Return [X, Y] of the center of cell containing provided text 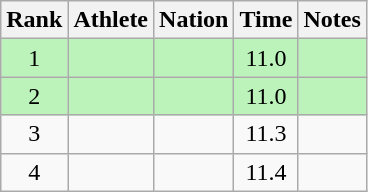
1 [34, 58]
11.4 [266, 172]
11.3 [266, 134]
Nation [194, 20]
Athlete [111, 20]
Time [266, 20]
3 [34, 134]
2 [34, 96]
Notes [332, 20]
Rank [34, 20]
4 [34, 172]
